Extract the [X, Y] coordinate from the center of the cell holding the provided text.  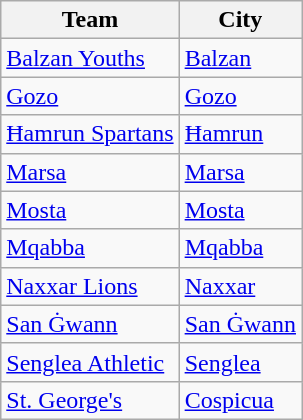
Balzan Youths [90, 58]
Cospicua [240, 400]
Naxxar Lions [90, 286]
City [240, 20]
St. George's [90, 400]
Ħamrun Spartans [90, 134]
Balzan [240, 58]
Ħamrun [240, 134]
Team [90, 20]
Naxxar [240, 286]
Senglea Athletic [90, 362]
Senglea [240, 362]
